Scan for the cell matching the given text and deliver its (x, y) coordinate at center. 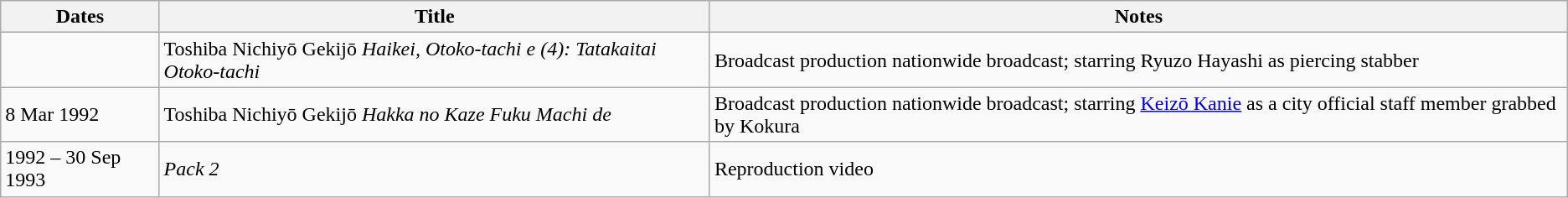
8 Mar 1992 (80, 114)
Broadcast production nationwide broadcast; starring Ryuzo Hayashi as piercing stabber (1138, 60)
Dates (80, 17)
Notes (1138, 17)
Toshiba Nichiyō Gekijō Hakka no Kaze Fuku Machi de (434, 114)
Pack 2 (434, 169)
Broadcast production nationwide broadcast; starring Keizō Kanie as a city official staff member grabbed by Kokura (1138, 114)
1992 – 30 Sep 1993 (80, 169)
Title (434, 17)
Toshiba Nichiyō Gekijō Haikei, Otoko-tachi e (4): Tatakaitai Otoko-tachi (434, 60)
Reproduction video (1138, 169)
